Identify which cell holds the provided text, then report its (x, y) central coordinate. 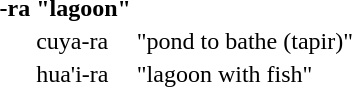
cuya-ra (84, 41)
